Find where the given text appears and provide that cell's center as [X, Y] coordinate. 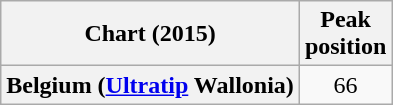
Peak position [345, 34]
Chart (2015) [150, 34]
66 [345, 85]
Belgium (Ultratip Wallonia) [150, 85]
